From the cell containing the given text, extract its center point as [x, y] coordinate. 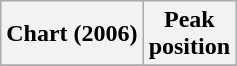
Chart (2006) [72, 34]
Peakposition [189, 34]
